For the text-containing cell, return its midpoint in (x, y) coordinate format. 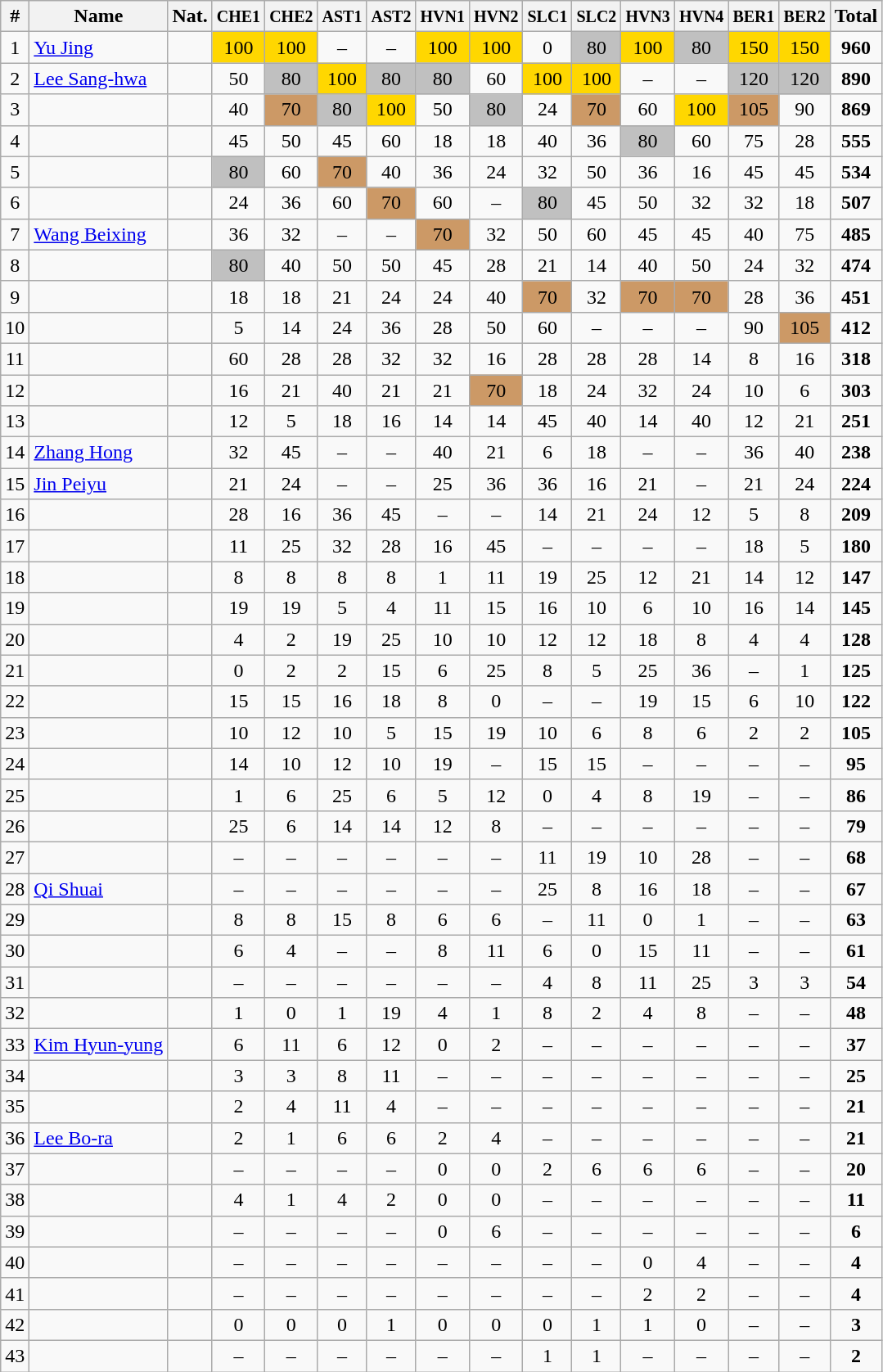
22 (15, 702)
HVN1 (443, 16)
251 (856, 422)
145 (856, 608)
43 (15, 1356)
33 (15, 1045)
61 (856, 951)
68 (856, 857)
7 (15, 234)
86 (856, 795)
HVN2 (496, 16)
27 (15, 857)
Wang Beixing (98, 234)
238 (856, 453)
Jin Peiyu (98, 484)
485 (856, 234)
534 (856, 172)
412 (856, 327)
Kim Hyun-yung (98, 1045)
67 (856, 888)
960 (856, 47)
Lee Bo-ra (98, 1138)
29 (15, 920)
507 (856, 203)
34 (15, 1076)
35 (15, 1107)
# (15, 16)
Zhang Hong (98, 453)
125 (856, 670)
AST1 (342, 16)
AST2 (391, 16)
180 (856, 546)
26 (15, 826)
Qi Shuai (98, 888)
13 (15, 422)
41 (15, 1293)
890 (856, 79)
BER2 (804, 16)
SLC2 (597, 16)
303 (856, 390)
318 (856, 359)
Name (98, 16)
Yu Jing (98, 47)
224 (856, 484)
HVN4 (701, 16)
31 (15, 982)
CHE1 (238, 16)
SLC1 (547, 16)
122 (856, 702)
Nat. (190, 16)
209 (856, 515)
Total (856, 16)
BER1 (754, 16)
30 (15, 951)
CHE2 (291, 16)
79 (856, 826)
555 (856, 141)
38 (15, 1200)
HVN3 (648, 16)
869 (856, 110)
128 (856, 639)
23 (15, 733)
54 (856, 982)
474 (856, 265)
39 (15, 1231)
42 (15, 1325)
147 (856, 577)
63 (856, 920)
95 (856, 764)
9 (15, 296)
Lee Sang-hwa (98, 79)
17 (15, 546)
48 (856, 1013)
451 (856, 296)
